For the text-containing cell, return its midpoint in [x, y] coordinate format. 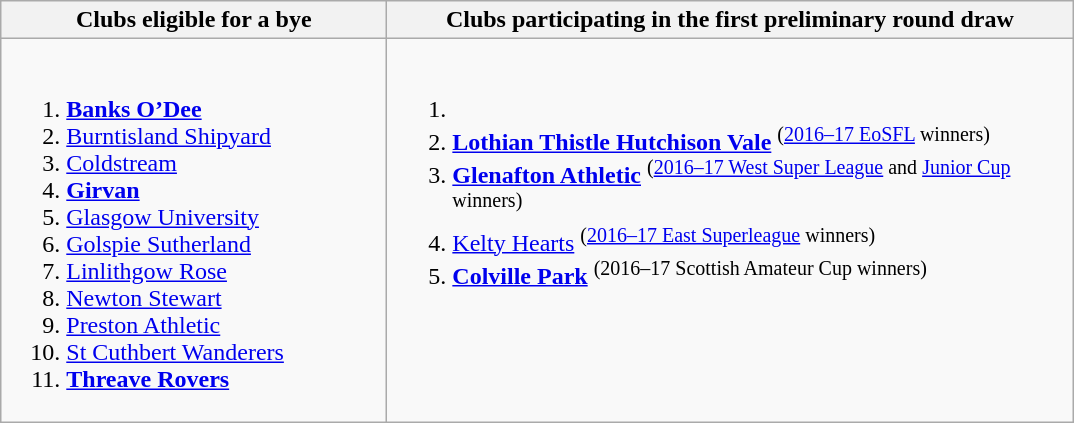
Clubs eligible for a bye [194, 20]
Clubs participating in the first preliminary round draw [730, 20]
